Pinpoint the cell where the given text exists, returning its (X, Y) midpoint coordinate. 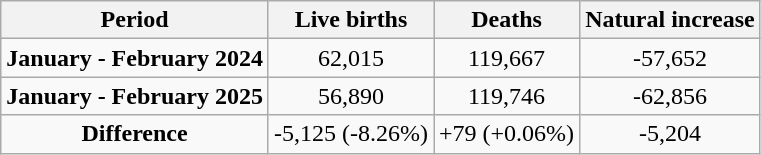
January - February 2024 (135, 58)
Difference (135, 134)
56,890 (350, 96)
119,746 (507, 96)
62,015 (350, 58)
-5,204 (670, 134)
January - February 2025 (135, 96)
-57,652 (670, 58)
-62,856 (670, 96)
119,667 (507, 58)
Live births (350, 20)
-5,125 (-8.26%) (350, 134)
Deaths (507, 20)
Natural increase (670, 20)
Period (135, 20)
+79 (+0.06%) (507, 134)
